Capture the cell that displays the provided text and extract its [X, Y] central coordinate. 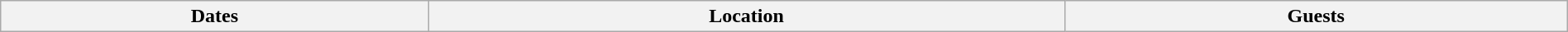
Dates [215, 16]
Location [746, 16]
Guests [1316, 16]
